Determine the [x, y] coordinate at the center of the cell enclosing the given text.  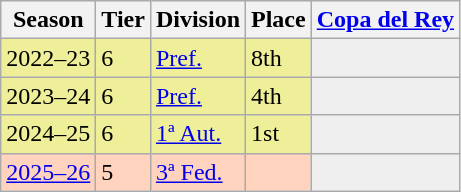
1st [279, 134]
8th [279, 58]
1ª Aut. [198, 134]
4th [279, 96]
2024–25 [48, 134]
Copa del Rey [385, 20]
2023–24 [48, 96]
Tier [124, 20]
Place [279, 20]
3ª Fed. [198, 172]
Division [198, 20]
2025–26 [48, 172]
5 [124, 172]
Season [48, 20]
2022–23 [48, 58]
